Pinpoint the cell where the given text exists, returning its [x, y] midpoint coordinate. 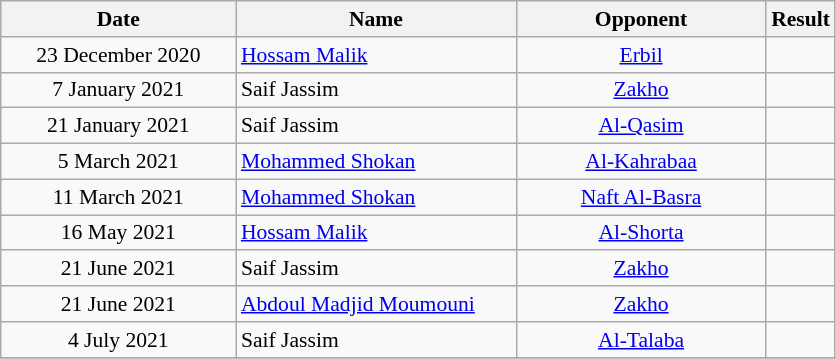
Naft Al-Basra [641, 197]
21 January 2021 [118, 126]
Al-Shorta [641, 233]
Abdoul Madjid Moumouni [376, 304]
23 December 2020 [118, 55]
Result [800, 19]
Erbil [641, 55]
Opponent [641, 19]
Name [376, 19]
Al-Kahrabaa [641, 162]
7 January 2021 [118, 90]
5 March 2021 [118, 162]
Al-Qasim [641, 126]
Al-Talaba [641, 340]
4 July 2021 [118, 340]
Date [118, 19]
11 March 2021 [118, 197]
16 May 2021 [118, 233]
